For the text-containing cell, return its midpoint in (X, Y) coordinate format. 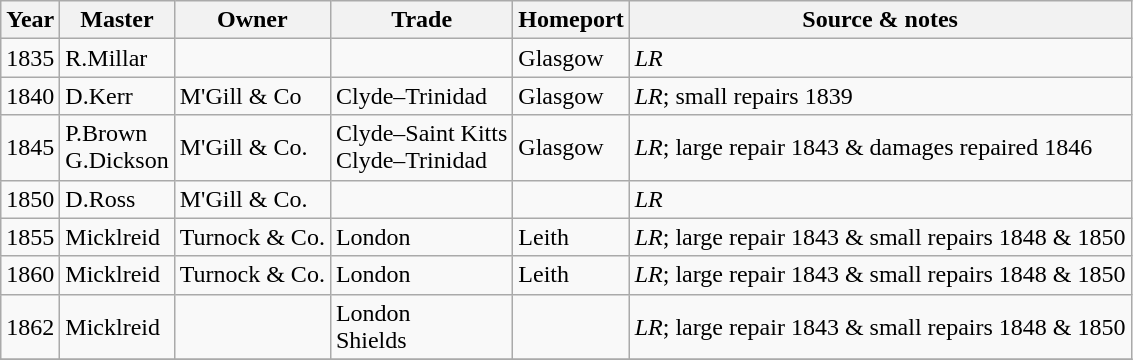
P.BrownG.Dickson (117, 148)
1862 (30, 326)
1850 (30, 199)
Owner (252, 20)
1860 (30, 275)
LR; small repairs 1839 (880, 96)
Source & notes (880, 20)
1835 (30, 58)
D.Kerr (117, 96)
1840 (30, 96)
Clyde–Trinidad (421, 96)
R.Millar (117, 58)
LR; large repair 1843 & damages repaired 1846 (880, 148)
D.Ross (117, 199)
LondonShields (421, 326)
1845 (30, 148)
Homeport (571, 20)
Clyde–Saint KittsClyde–Trinidad (421, 148)
Trade (421, 20)
Master (117, 20)
Year (30, 20)
M'Gill & Co (252, 96)
1855 (30, 237)
